For the text-containing cell, return its midpoint in (X, Y) coordinate format. 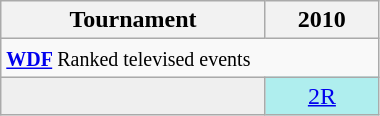
WDF Ranked televised events (190, 58)
2010 (322, 20)
2R (322, 96)
Tournament (134, 20)
